Capture the cell that displays the provided text and extract its [x, y] central coordinate. 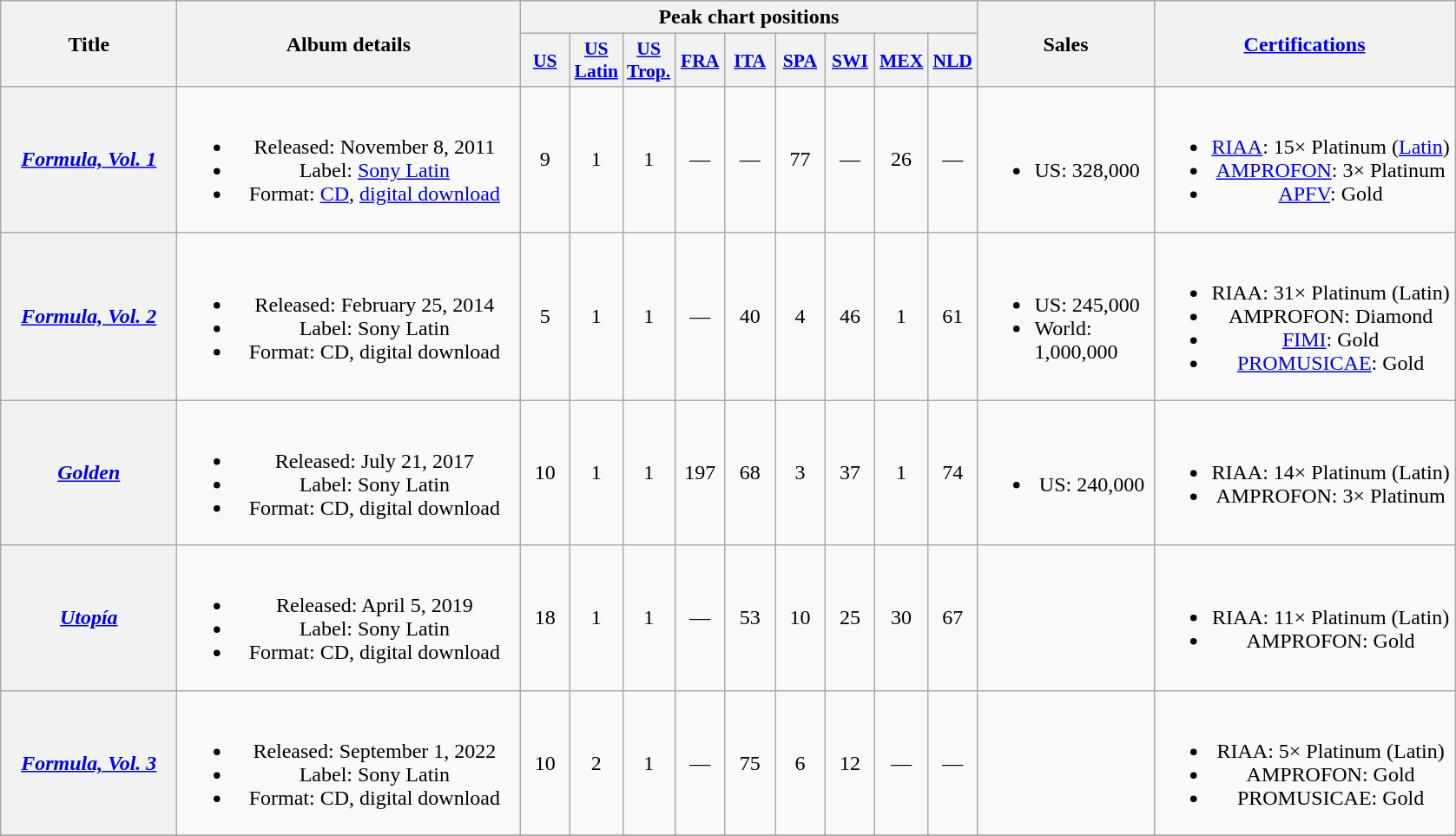
197 [700, 472]
USLatin [597, 61]
Released: September 1, 2022Label: Sony LatinFormat: CD, digital download [349, 762]
SPA [800, 61]
67 [952, 618]
Released: April 5, 2019Label: Sony LatinFormat: CD, digital download [349, 618]
6 [800, 762]
USTrop. [649, 61]
61 [952, 316]
74 [952, 472]
Formula, Vol. 2 [89, 316]
Formula, Vol. 3 [89, 762]
3 [800, 472]
30 [901, 618]
40 [750, 316]
ITA [750, 61]
US: 328,000 [1066, 160]
Released: November 8, 2011Label: Sony LatinFormat: CD, digital download [349, 160]
12 [850, 762]
Released: July 21, 2017Label: Sony LatinFormat: CD, digital download [349, 472]
Sales [1066, 43]
9 [545, 160]
RIAA: 5× Platinum (Latin)AMPROFON: GoldPROMUSICAE: Gold [1304, 762]
18 [545, 618]
37 [850, 472]
US: 245,000World: 1,000,000 [1066, 316]
46 [850, 316]
US [545, 61]
75 [750, 762]
Formula, Vol. 1 [89, 160]
RIAA: 14× Platinum (Latin)AMPROFON: 3× Platinum [1304, 472]
4 [800, 316]
Certifications [1304, 43]
2 [597, 762]
5 [545, 316]
53 [750, 618]
SWI [850, 61]
Title [89, 43]
RIAA: 15× Platinum (Latin)AMPROFON: 3× PlatinumAPFV: Gold [1304, 160]
68 [750, 472]
MEX [901, 61]
Golden [89, 472]
25 [850, 618]
RIAA: 11× Platinum (Latin)AMPROFON: Gold [1304, 618]
Utopía [89, 618]
Released: February 25, 2014Label: Sony LatinFormat: CD, digital download [349, 316]
RIAA: 31× Platinum (Latin)AMPROFON: DiamondFIMI: GoldPROMUSICAE: Gold [1304, 316]
US: 240,000 [1066, 472]
77 [800, 160]
Peak chart positions [748, 17]
NLD [952, 61]
Album details [349, 43]
FRA [700, 61]
26 [901, 160]
